Provide the [x, y] coordinate of the cell's center where the given text is located.  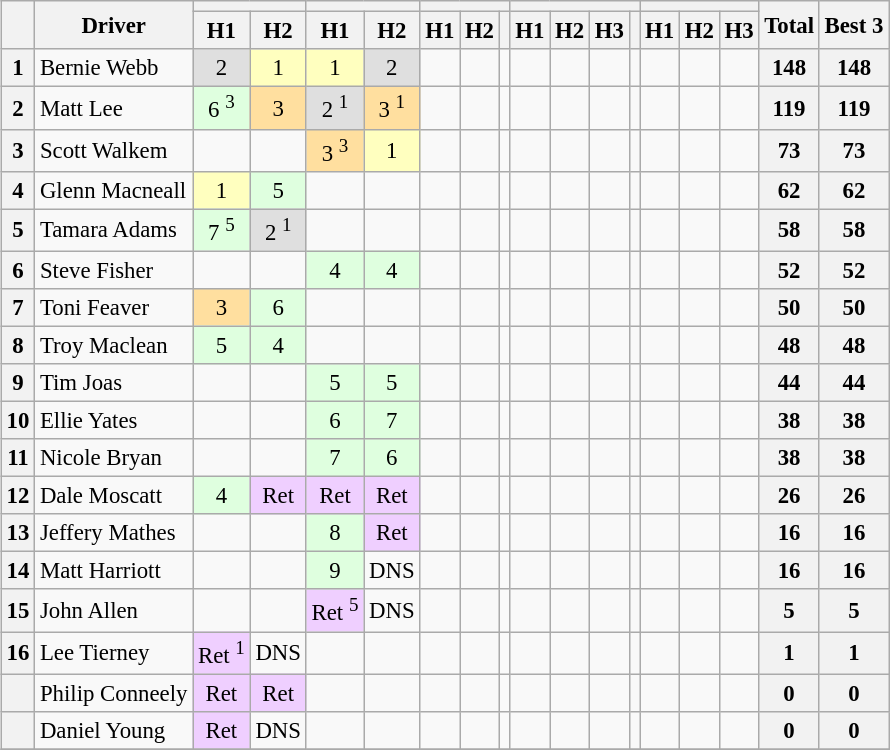
3 3 [334, 150]
Scott Walkem [114, 150]
Tim Joas [114, 383]
Dale Moscatt [114, 496]
10 [18, 420]
3 1 [392, 108]
13 [18, 533]
6 3 [222, 108]
Matt Harriott [114, 571]
Toni Feaver [114, 308]
11 [18, 458]
15 [18, 610]
Ret 5 [334, 610]
Lee Tierney [114, 653]
Glenn Macneall [114, 190]
Troy Maclean [114, 345]
Philip Conneely [114, 693]
Bernie Webb [114, 68]
14 [18, 571]
Total [789, 25]
Nicole Bryan [114, 458]
Matt Lee [114, 108]
Steve Fisher [114, 270]
12 [18, 496]
Ellie Yates [114, 420]
Driver [114, 25]
Best 3 [854, 25]
Ret 1 [222, 653]
Tamara Adams [114, 230]
Jeffery Mathes [114, 533]
7 5 [222, 230]
John Allen [114, 610]
Daniel Young [114, 730]
